Capture the cell that displays the provided text and extract its [x, y] central coordinate. 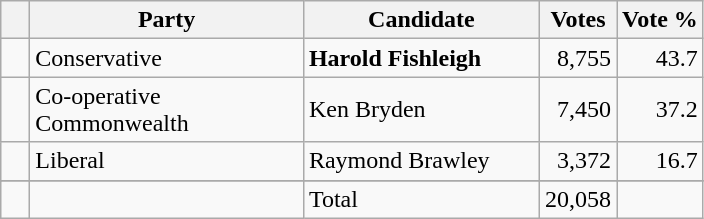
Candidate [421, 20]
3,372 [578, 161]
Vote % [660, 20]
Harold Fishleigh [421, 58]
Raymond Brawley [421, 161]
43.7 [660, 58]
7,450 [578, 110]
20,058 [578, 199]
8,755 [578, 58]
Votes [578, 20]
Ken Bryden [421, 110]
Total [421, 199]
Co-operative Commonwealth [167, 110]
Conservative [167, 58]
Liberal [167, 161]
37.2 [660, 110]
16.7 [660, 161]
Party [167, 20]
